Search for the cell housing the specified text and yield its (X, Y) center coordinate. 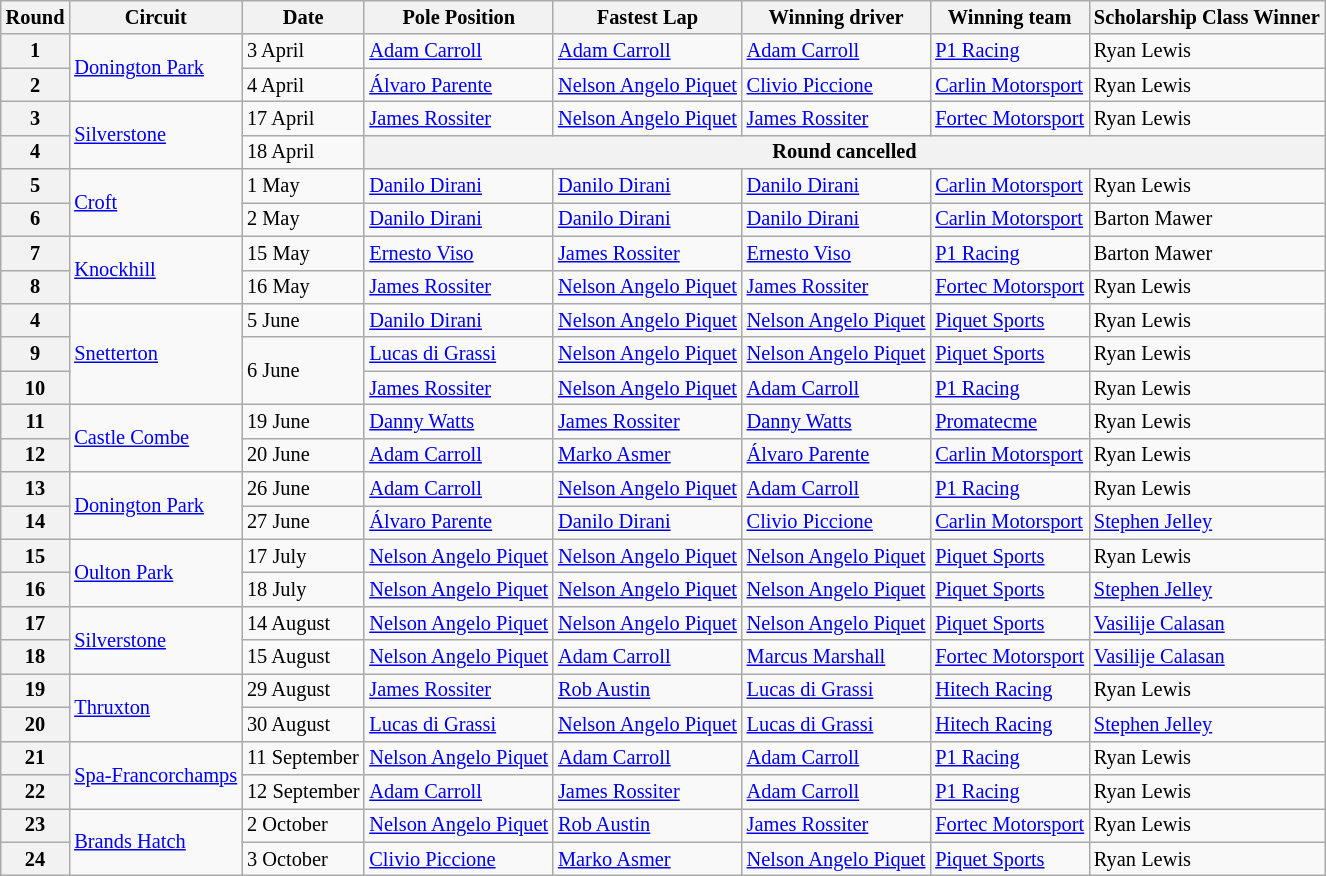
19 (36, 690)
3 (36, 118)
1 (36, 51)
15 August (303, 657)
23 (36, 825)
4 April (303, 85)
7 (36, 253)
2 (36, 85)
20 (36, 724)
Scholarship Class Winner (1207, 17)
Date (303, 17)
19 June (303, 421)
Knockhill (156, 270)
Pole Position (458, 17)
Winning driver (836, 17)
16 (36, 589)
5 (36, 186)
17 April (303, 118)
Snetterton (156, 354)
21 (36, 758)
20 June (303, 455)
Promatecme (1010, 421)
12 September (303, 791)
17 July (303, 556)
Thruxton (156, 706)
22 (36, 791)
Winning team (1010, 17)
15 (36, 556)
Croft (156, 202)
14 (36, 522)
2 October (303, 825)
Oulton Park (156, 572)
Castle Combe (156, 438)
11 September (303, 758)
26 June (303, 489)
5 June (303, 320)
Fastest Lap (648, 17)
27 June (303, 522)
16 May (303, 287)
13 (36, 489)
6 (36, 219)
6 June (303, 370)
24 (36, 859)
17 (36, 623)
11 (36, 421)
3 October (303, 859)
Round (36, 17)
12 (36, 455)
Marcus Marshall (836, 657)
Round cancelled (844, 152)
15 May (303, 253)
30 August (303, 724)
Circuit (156, 17)
18 April (303, 152)
9 (36, 354)
2 May (303, 219)
29 August (303, 690)
Spa-Francorchamps (156, 774)
3 April (303, 51)
Brands Hatch (156, 842)
18 July (303, 589)
14 August (303, 623)
18 (36, 657)
10 (36, 388)
1 May (303, 186)
8 (36, 287)
